Return (X, Y) of the center of cell containing provided text 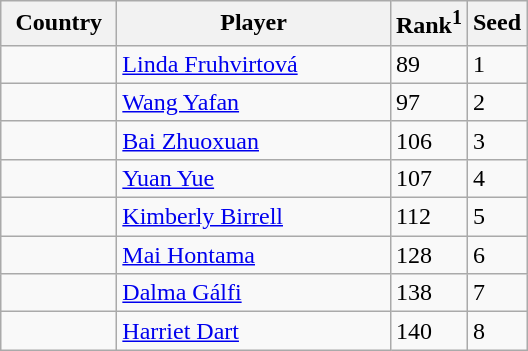
2 (496, 102)
138 (428, 293)
5 (496, 217)
1 (496, 64)
7 (496, 293)
106 (428, 140)
140 (428, 331)
97 (428, 102)
128 (428, 255)
Seed (496, 24)
4 (496, 178)
112 (428, 217)
Kimberly Birrell (254, 217)
Rank1 (428, 24)
8 (496, 331)
Player (254, 24)
3 (496, 140)
Harriet Dart (254, 331)
Linda Fruhvirtová (254, 64)
Bai Zhuoxuan (254, 140)
107 (428, 178)
89 (428, 64)
6 (496, 255)
Yuan Yue (254, 178)
Country (59, 24)
Mai Hontama (254, 255)
Dalma Gálfi (254, 293)
Wang Yafan (254, 102)
